Locate the cell with the specified text and output its [x, y] center coordinate. 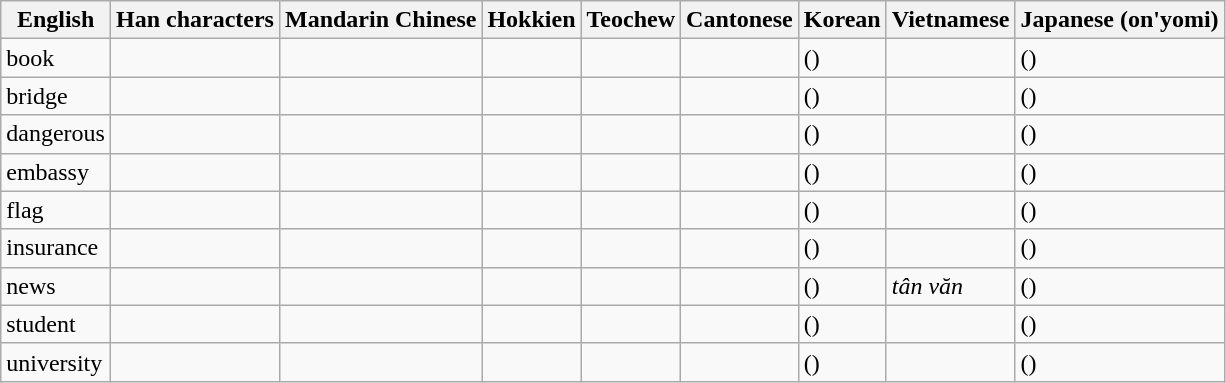
insurance [56, 248]
Han characters [194, 20]
news [56, 286]
Cantonese [740, 20]
Teochew [631, 20]
Vietnamese [950, 20]
Korean [842, 20]
embassy [56, 172]
tân văn [950, 286]
English [56, 20]
book [56, 58]
dangerous [56, 134]
Japanese (on'yomi) [1120, 20]
flag [56, 210]
university [56, 362]
student [56, 324]
Mandarin Chinese [380, 20]
bridge [56, 96]
Hokkien [532, 20]
